Extract the (x, y) coordinate from the center of the cell holding the provided text.  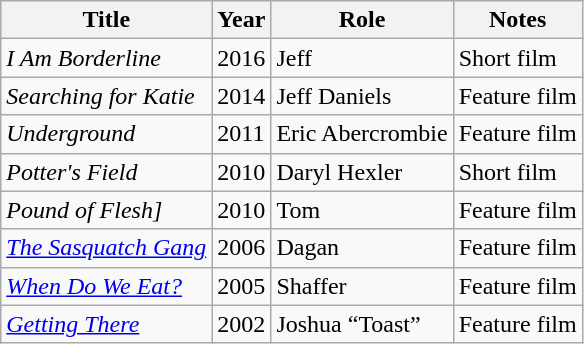
2002 (242, 324)
2011 (242, 134)
Tom (362, 210)
I Am Borderline (106, 58)
Dagan (362, 248)
Joshua “Toast” (362, 324)
Title (106, 20)
When Do We Eat? (106, 286)
Searching for Katie (106, 96)
Shaffer (362, 286)
2006 (242, 248)
Jeff (362, 58)
Jeff Daniels (362, 96)
Getting There (106, 324)
2014 (242, 96)
Year (242, 20)
Underground (106, 134)
Daryl Hexler (362, 172)
Notes (518, 20)
2005 (242, 286)
2016 (242, 58)
The Sasquatch Gang (106, 248)
Eric Abercrombie (362, 134)
Potter's Field (106, 172)
Pound of Flesh] (106, 210)
Role (362, 20)
